Return (X, Y) of the center of cell containing provided text 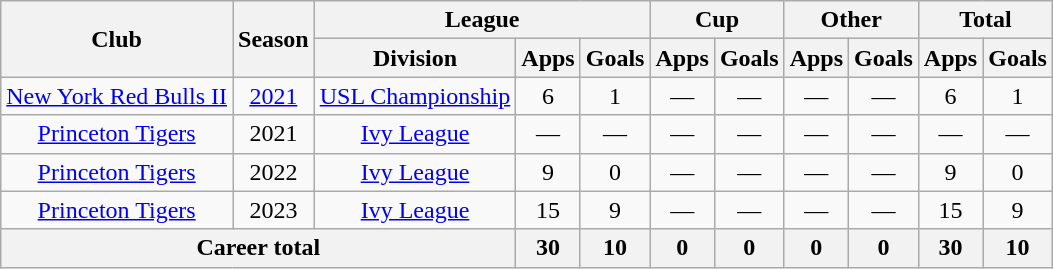
USL Championship (415, 96)
2022 (273, 172)
Total (985, 20)
Club (117, 39)
2023 (273, 210)
New York Red Bulls II (117, 96)
Career total (258, 248)
League (482, 20)
Cup (717, 20)
Division (415, 58)
Other (851, 20)
Season (273, 39)
